From the cell containing the given text, extract its center point as (x, y) coordinate. 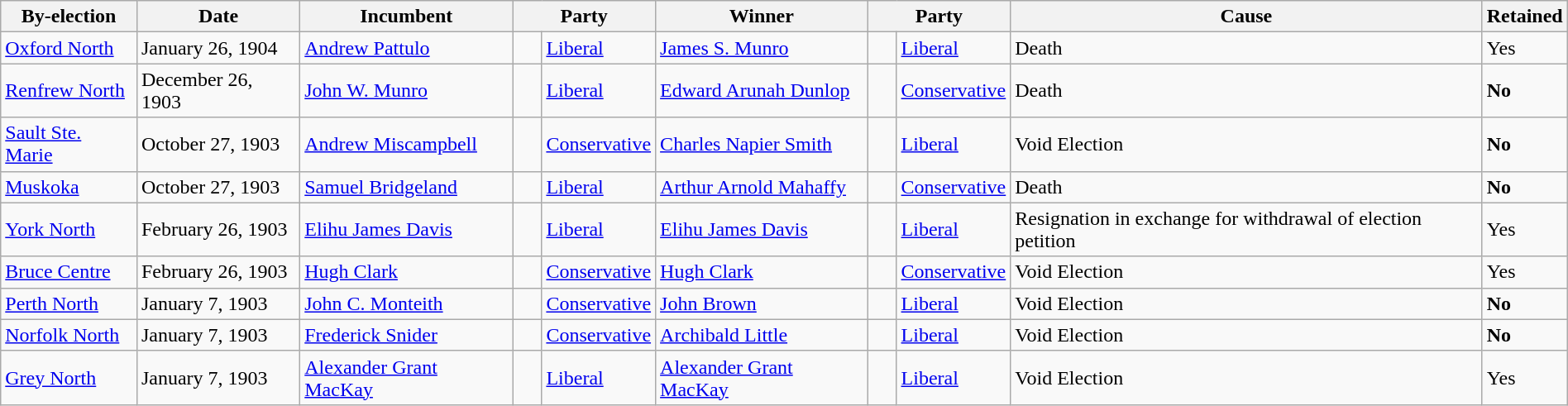
Norfolk North (69, 335)
Samuel Bridgeland (407, 187)
Renfrew North (69, 91)
Grey North (69, 377)
Sault Ste. Marie (69, 144)
York North (69, 230)
John W. Munro (407, 91)
Perth North (69, 303)
By-election (69, 17)
December 26, 1903 (218, 91)
Frederick Snider (407, 335)
Incumbent (407, 17)
Retained (1525, 17)
John Brown (762, 303)
Winner (762, 17)
Date (218, 17)
January 26, 1904 (218, 48)
Andrew Miscampbell (407, 144)
Charles Napier Smith (762, 144)
Resignation in exchange for withdrawal of election petition (1246, 230)
Archibald Little (762, 335)
James S. Munro (762, 48)
Edward Arunah Dunlop (762, 91)
Andrew Pattulo (407, 48)
Oxford North (69, 48)
Bruce Centre (69, 272)
Muskoka (69, 187)
John C. Monteith (407, 303)
Arthur Arnold Mahaffy (762, 187)
Cause (1246, 17)
